Find where the given text appears and provide that cell's center as [x, y] coordinate. 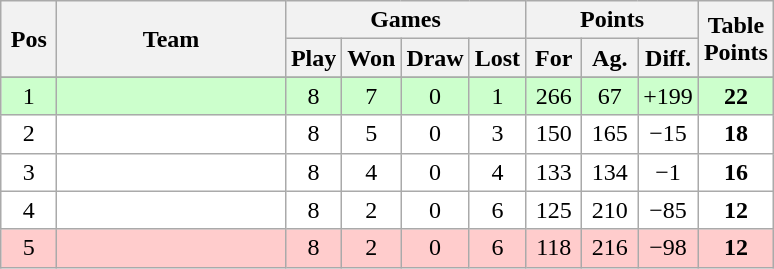
−1 [668, 172]
210 [610, 210]
22 [736, 96]
−85 [668, 210]
Diff. [668, 58]
165 [610, 134]
67 [610, 96]
125 [554, 210]
Team [172, 39]
Points [612, 20]
Play [313, 58]
7 [372, 96]
18 [736, 134]
216 [610, 248]
Table Points [736, 39]
−15 [668, 134]
Pos [29, 39]
Ag. [610, 58]
Won [372, 58]
266 [554, 96]
16 [736, 172]
−98 [668, 248]
Games [405, 20]
118 [554, 248]
Lost [497, 58]
134 [610, 172]
150 [554, 134]
+199 [668, 96]
For [554, 58]
Draw [435, 58]
133 [554, 172]
